Identify which cell holds the provided text, then report its [X, Y] central coordinate. 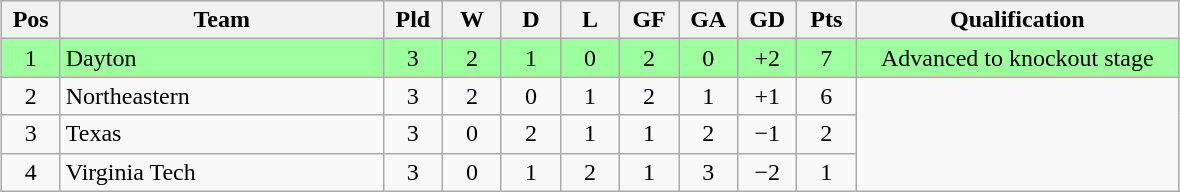
+2 [768, 58]
−1 [768, 134]
−2 [768, 172]
Pts [826, 20]
D [530, 20]
Team [222, 20]
Pos [30, 20]
Texas [222, 134]
W [472, 20]
GA [708, 20]
+1 [768, 96]
Qualification [1018, 20]
Advanced to knockout stage [1018, 58]
L [590, 20]
4 [30, 172]
GF [650, 20]
GD [768, 20]
Virginia Tech [222, 172]
Dayton [222, 58]
7 [826, 58]
6 [826, 96]
Pld [412, 20]
Northeastern [222, 96]
